Scan for the cell matching the given text and deliver its (X, Y) coordinate at center. 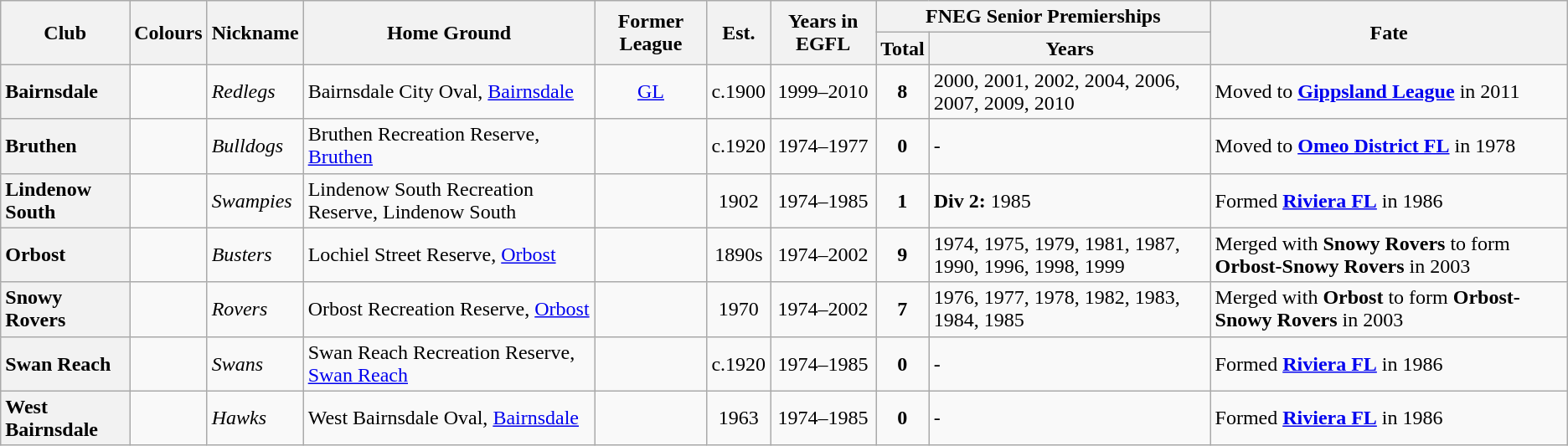
Lochiel Street Reserve, Orbost (449, 254)
Nickname (255, 33)
Club (65, 33)
Years in EGFL (823, 33)
Years (1070, 49)
1890s (739, 254)
1 (903, 201)
Colours (168, 33)
Fate (1389, 33)
Bulldogs (255, 146)
Snowy Rovers (65, 310)
9 (903, 254)
Home Ground (449, 33)
1974–1977 (823, 146)
Swampies (255, 201)
Rovers (255, 310)
Busters (255, 254)
Swan Reach (65, 363)
1974, 1975, 1979, 1981, 1987, 1990, 1996, 1998, 1999 (1070, 254)
West Bairnsdale Oval, Bairnsdale (449, 418)
1963 (739, 418)
Lindenow South (65, 201)
Redlegs (255, 92)
Bairnsdale City Oval, Bairnsdale (449, 92)
1999–2010 (823, 92)
Swan Reach Recreation Reserve, Swan Reach (449, 363)
FNEG Senior Premierships (1044, 17)
Moved to Gippsland League in 2011 (1389, 92)
c.1900 (739, 92)
Lindenow South Recreation Reserve, Lindenow South (449, 201)
Bruthen Recreation Reserve, Bruthen (449, 146)
Merged with Snowy Rovers to form Orbost-Snowy Rovers in 2003 (1389, 254)
1902 (739, 201)
2000, 2001, 2002, 2004, 2006, 2007, 2009, 2010 (1070, 92)
Div 2: 1985 (1070, 201)
West Bairnsdale (65, 418)
1976, 1977, 1978, 1982, 1983, 1984, 1985 (1070, 310)
7 (903, 310)
Est. (739, 33)
Bairnsdale (65, 92)
Swans (255, 363)
Total (903, 49)
Moved to Omeo District FL in 1978 (1389, 146)
1970 (739, 310)
Orbost (65, 254)
Orbost Recreation Reserve, Orbost (449, 310)
8 (903, 92)
Former League (651, 33)
Hawks (255, 418)
GL (651, 92)
Bruthen (65, 146)
Merged with Orbost to form Orbost-Snowy Rovers in 2003 (1389, 310)
